Pinpoint the cell where the given text exists, returning its (X, Y) midpoint coordinate. 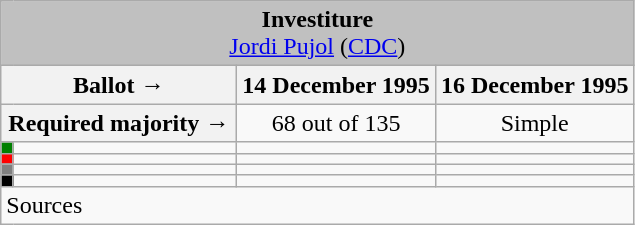
Sources (318, 205)
InvestitureJordi Pujol (CDC) (318, 34)
68 out of 135 (336, 123)
14 December 1995 (336, 85)
Ballot → (119, 85)
Simple (534, 123)
Required majority → (119, 123)
16 December 1995 (534, 85)
